Extract the (X, Y) coordinate from the center of the cell holding the provided text.  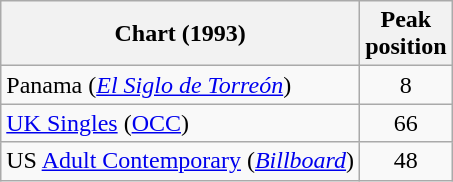
8 (406, 85)
UK Singles (OCC) (180, 123)
Peakposition (406, 34)
66 (406, 123)
Chart (1993) (180, 34)
Panama (El Siglo de Torreón) (180, 85)
48 (406, 161)
US Adult Contemporary (Billboard) (180, 161)
